Pinpoint the cell where the given text exists, returning its (X, Y) midpoint coordinate. 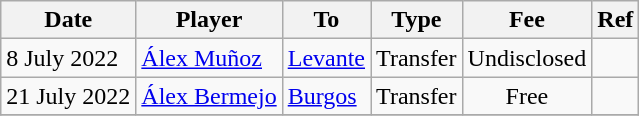
Free (527, 96)
Fee (527, 20)
Undisclosed (527, 58)
21 July 2022 (68, 96)
Burgos (326, 96)
Player (209, 20)
Type (417, 20)
Álex Bermejo (209, 96)
Ref (616, 20)
To (326, 20)
Date (68, 20)
Levante (326, 58)
Álex Muñoz (209, 58)
8 July 2022 (68, 58)
